From the cell containing the given text, extract its center point as (X, Y) coordinate. 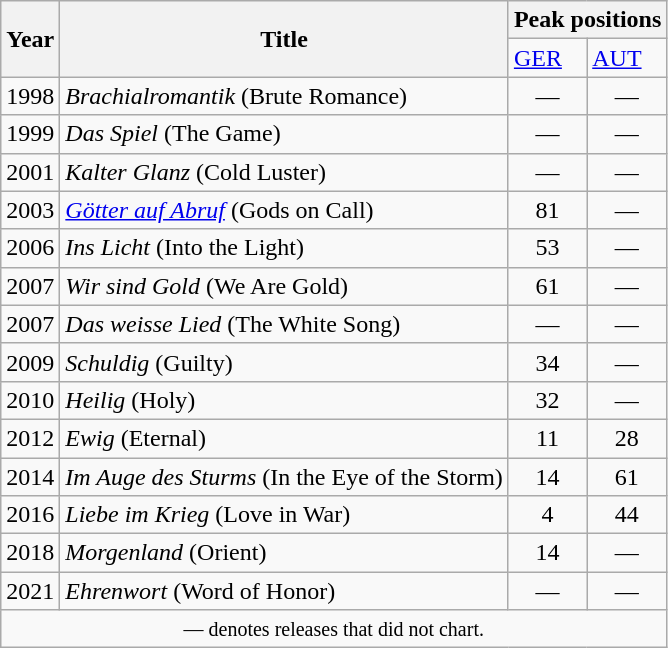
Title (284, 39)
2009 (30, 362)
GER (547, 58)
53 (547, 248)
Ewig (Eternal) (284, 438)
Liebe im Krieg (Love in War) (284, 515)
1999 (30, 134)
Götter auf Abruf (Gods on Call) (284, 210)
2010 (30, 400)
2012 (30, 438)
Schuldig (Guilty) (284, 362)
Year (30, 39)
11 (547, 438)
— denotes releases that did not chart. (334, 629)
2006 (30, 248)
Morgenland (Orient) (284, 553)
1998 (30, 96)
Ins Licht (Into the Light) (284, 248)
2001 (30, 172)
4 (547, 515)
Das Spiel (The Game) (284, 134)
2016 (30, 515)
Ehrenwort (Word of Honor) (284, 591)
2003 (30, 210)
Heilig (Holy) (284, 400)
28 (627, 438)
Peak positions (587, 20)
AUT (627, 58)
Kalter Glanz (Cold Luster) (284, 172)
2021 (30, 591)
34 (547, 362)
32 (547, 400)
Das weisse Lied (The White Song) (284, 324)
2018 (30, 553)
44 (627, 515)
2014 (30, 477)
Im Auge des Sturms (In the Eye of the Storm) (284, 477)
Wir sind Gold (We Are Gold) (284, 286)
81 (547, 210)
Brachialromantik (Brute Romance) (284, 96)
